Scan for the cell matching the given text and deliver its [X, Y] coordinate at center. 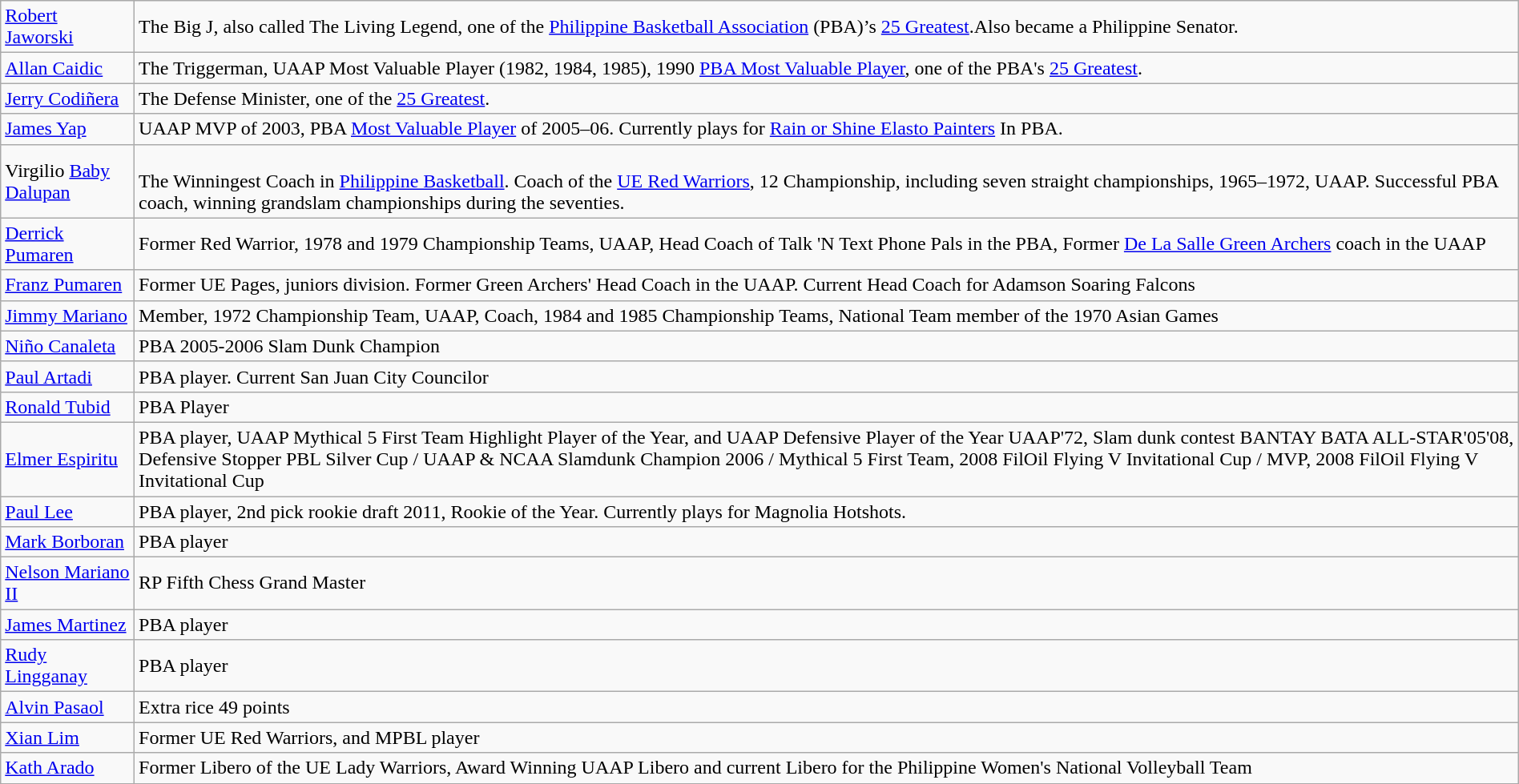
The Triggerman, UAAP Most Valuable Player (1982, 1984, 1985), 1990 PBA Most Valuable Player, one of the PBA's 25 Greatest. [827, 68]
Jerry Codiñera [67, 99]
Elmer Espiritu [67, 459]
Xian Lim [67, 738]
PBA Player [827, 407]
Derrick Pumaren [67, 243]
Former UE Pages, juniors division. Former Green Archers' Head Coach in the UAAP. Current Head Coach for Adamson Soaring Falcons [827, 285]
Paul Lee [67, 512]
Franz Pumaren [67, 285]
Paul Artadi [67, 376]
Nelson Mariano II [67, 583]
Former UE Red Warriors, and MPBL player [827, 738]
Niño Canaleta [67, 346]
The Big J, also called The Living Legend, one of the Philippine Basketball Association (PBA)’s 25 Greatest.Also became a Philippine Senator. [827, 27]
The Defense Minister, one of the 25 Greatest. [827, 99]
Kath Arado [67, 768]
Extra rice 49 points [827, 707]
Robert Jaworski [67, 27]
Mark Borboran [67, 542]
Alvin Pasaol [67, 707]
Virgilio Baby Dalupan [67, 181]
James Yap [67, 129]
Former Libero of the UE Lady Warriors, Award Winning UAAP Libero and current Libero for the Philippine Women's National Volleyball Team [827, 768]
Ronald Tubid [67, 407]
Jimmy Mariano [67, 316]
James Martinez [67, 625]
UAAP MVP of 2003, PBA Most Valuable Player of 2005–06. Currently plays for Rain or Shine Elasto Painters In PBA. [827, 129]
Member, 1972 Championship Team, UAAP, Coach, 1984 and 1985 Championship Teams, National Team member of the 1970 Asian Games [827, 316]
RP Fifth Chess Grand Master [827, 583]
PBA 2005-2006 Slam Dunk Champion [827, 346]
Rudy Lingganay [67, 666]
PBA player. Current San Juan City Councilor [827, 376]
PBA player, 2nd pick rookie draft 2011, Rookie of the Year. Currently plays for Magnolia Hotshots. [827, 512]
Allan Caidic [67, 68]
